Find where the given text appears and provide that cell's center as [x, y] coordinate. 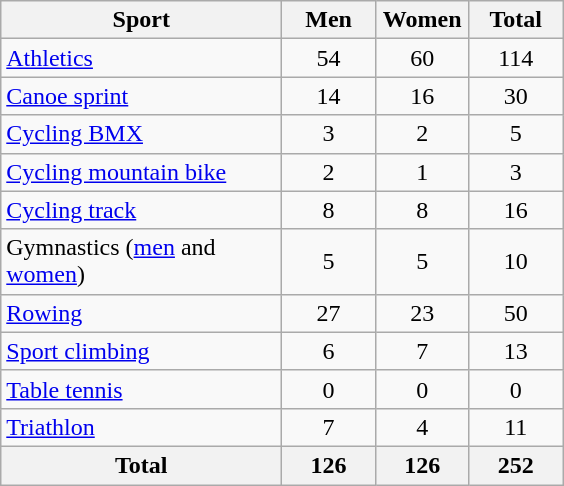
Triathlon [142, 427]
10 [516, 262]
23 [422, 313]
Cycling BMX [142, 134]
Table tennis [142, 389]
Sport climbing [142, 351]
11 [516, 427]
Sport [142, 20]
14 [329, 96]
114 [516, 58]
Men [329, 20]
Rowing [142, 313]
50 [516, 313]
Women [422, 20]
Cycling mountain bike [142, 172]
6 [329, 351]
1 [422, 172]
54 [329, 58]
252 [516, 465]
Gymnastics (men and women) [142, 262]
30 [516, 96]
Cycling track [142, 210]
4 [422, 427]
Athletics [142, 58]
27 [329, 313]
Canoe sprint [142, 96]
60 [422, 58]
13 [516, 351]
